Return (X, Y) of the center of cell containing provided text 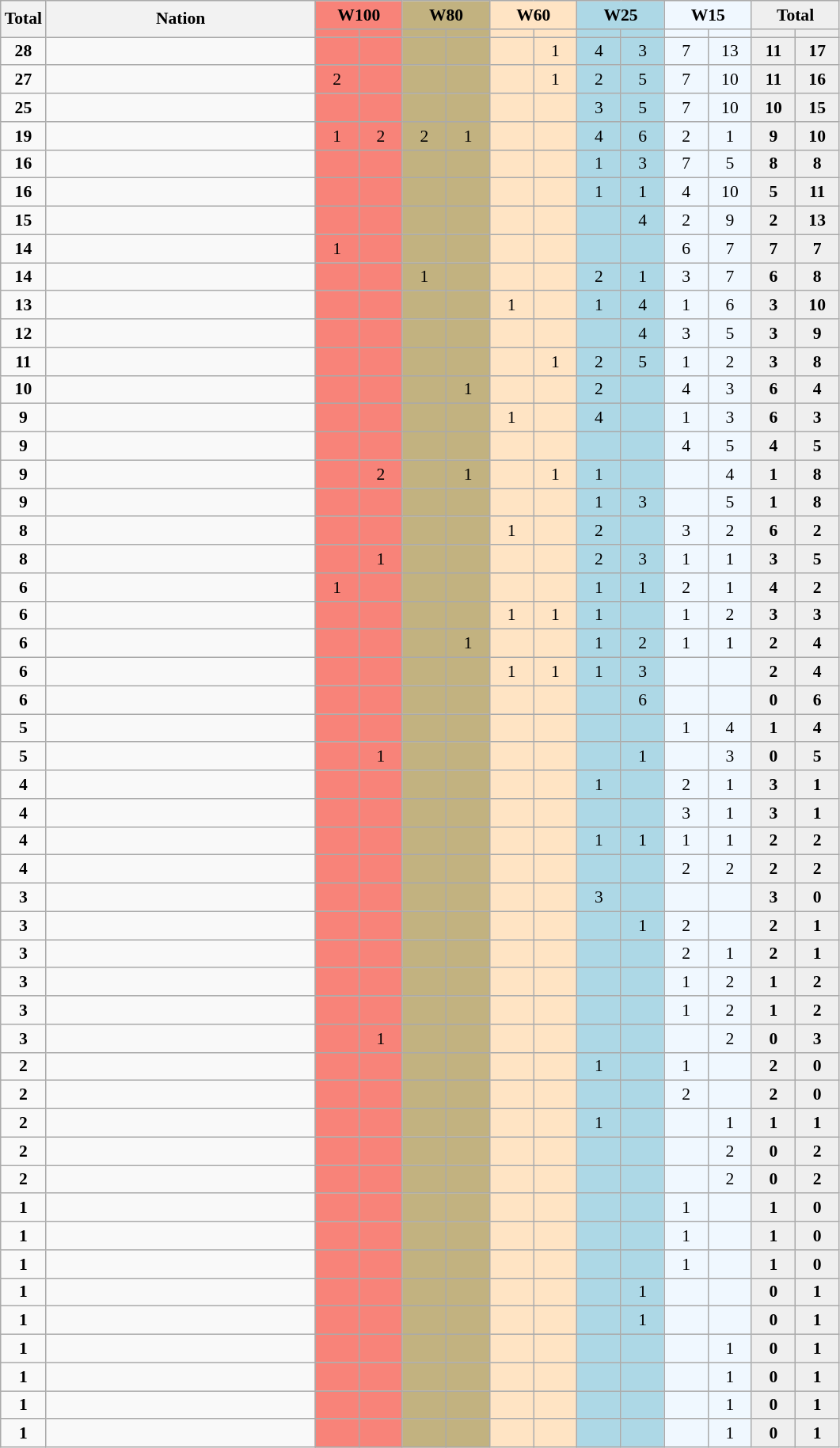
19 (24, 136)
W100 (359, 15)
12 (24, 333)
W80 (446, 15)
28 (24, 51)
W25 (621, 15)
25 (24, 108)
17 (817, 51)
Nation (181, 19)
W60 (534, 15)
27 (24, 80)
W15 (708, 15)
